For the text-containing cell, return its midpoint in [x, y] coordinate format. 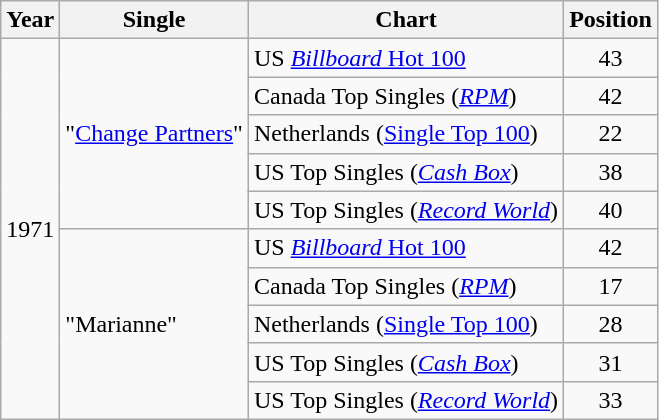
Position [611, 20]
17 [611, 286]
22 [611, 134]
1971 [30, 230]
Chart [406, 20]
Year [30, 20]
33 [611, 400]
"Marianne" [154, 324]
"Change Partners" [154, 134]
43 [611, 58]
28 [611, 324]
31 [611, 362]
38 [611, 172]
40 [611, 210]
Single [154, 20]
